Provide the [x, y] coordinate of the cell's center where the given text is located.  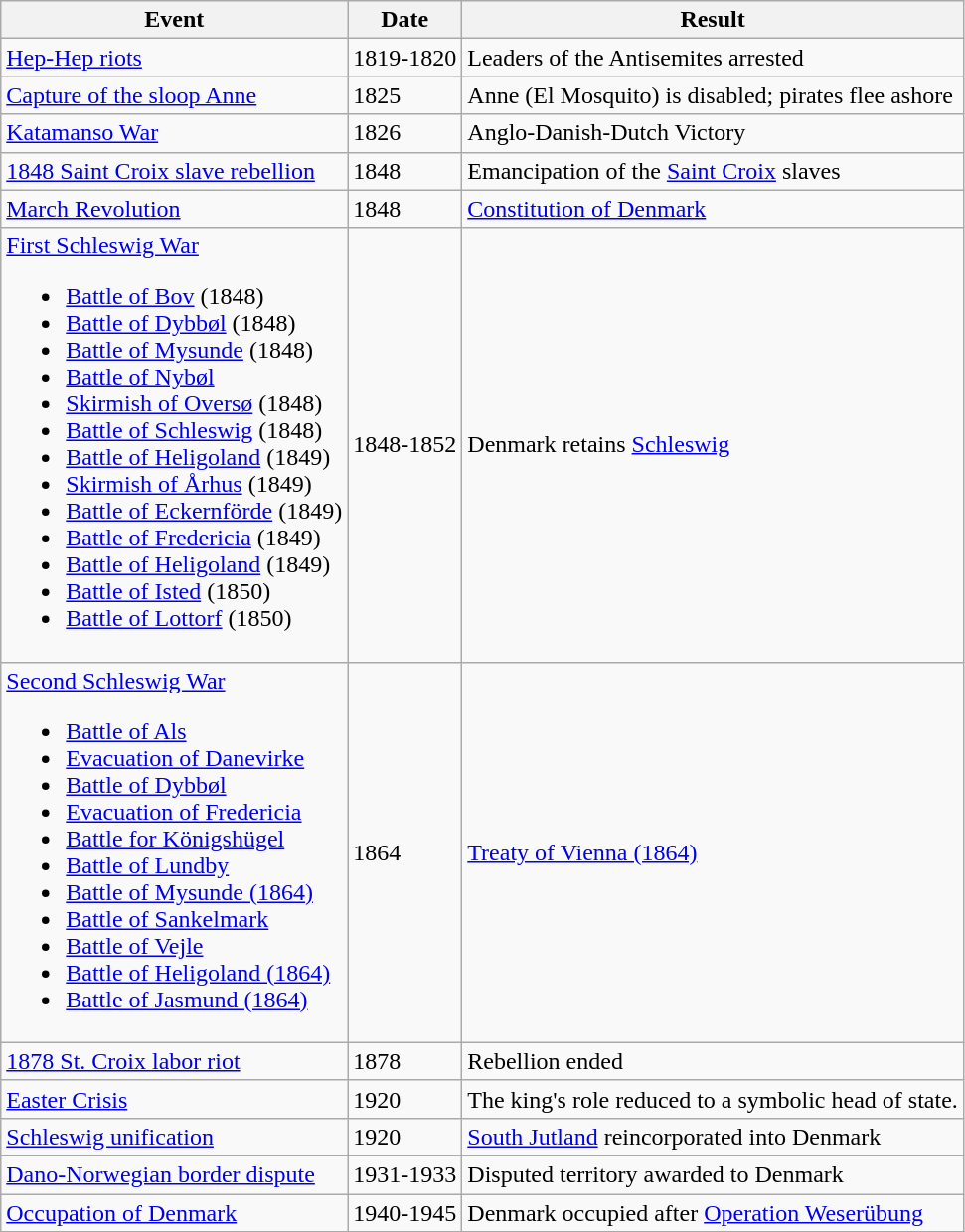
Date [405, 20]
1819-1820 [405, 58]
Constitution of Denmark [714, 209]
Denmark retains Schleswig [714, 445]
Easter Crisis [175, 1099]
1826 [405, 133]
Disputed territory awarded to Denmark [714, 1174]
Anglo-Danish-Dutch Victory [714, 133]
1848-1852 [405, 445]
1940-1945 [405, 1213]
1825 [405, 95]
Rebellion ended [714, 1061]
1878 [405, 1061]
Occupation of Denmark [175, 1213]
March Revolution [175, 209]
Emancipation of the Saint Croix slaves [714, 171]
1931-1933 [405, 1174]
Anne (El Mosquito) is disabled; pirates flee ashore [714, 95]
Denmark occupied after Operation Weserübung [714, 1213]
Dano-Norwegian border dispute [175, 1174]
Leaders of the Antisemites arrested [714, 58]
Capture of the sloop Anne [175, 95]
1864 [405, 852]
Hep-Hep riots [175, 58]
1878 St. Croix labor riot [175, 1061]
South Jutland reincorporated into Denmark [714, 1137]
Treaty of Vienna (1864) [714, 852]
1848 Saint Croix slave rebellion [175, 171]
Katamanso War [175, 133]
Event [175, 20]
Schleswig unification [175, 1137]
The king's role reduced to a symbolic head of state. [714, 1099]
Result [714, 20]
